Scan for the cell matching the given text and deliver its [x, y] coordinate at center. 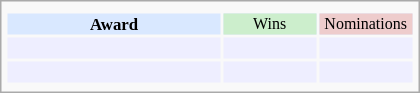
Wins [270, 24]
Nominations [366, 24]
Award [114, 24]
